Return [X, Y] of the center of cell containing provided text 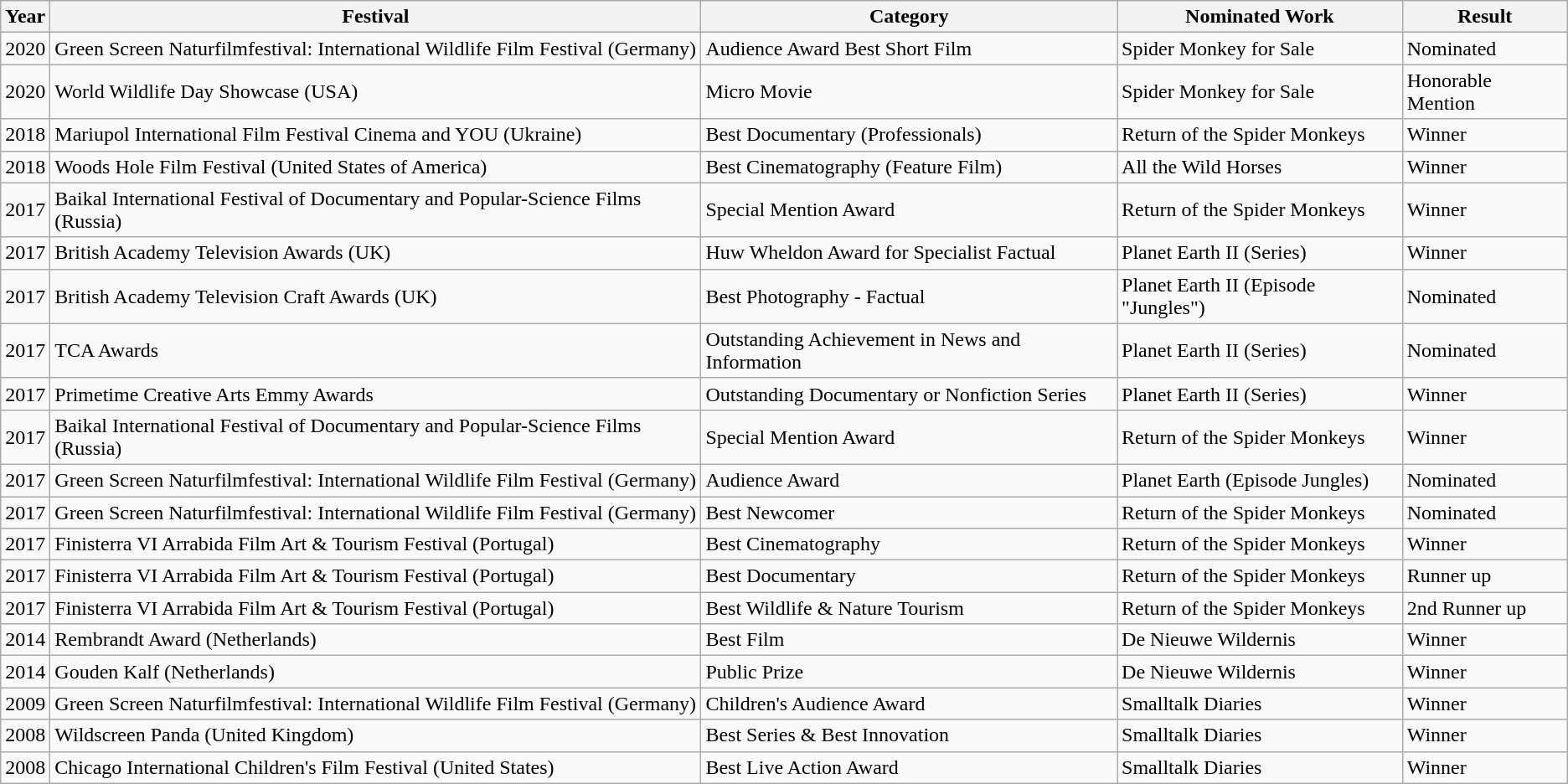
Outstanding Achievement in News and Information [910, 350]
Huw Wheldon Award for Specialist Factual [910, 253]
Gouden Kalf (Netherlands) [375, 672]
Year [25, 17]
Festival [375, 17]
Honorable Mention [1484, 92]
TCA Awards [375, 350]
Category [910, 17]
Audience Award Best Short Film [910, 49]
Wildscreen Panda (United Kingdom) [375, 735]
Planet Earth II (Episode "Jungles") [1260, 297]
Mariupol International Film Festival Cinema and YOU (Ukraine) [375, 135]
Best Photography - Factual [910, 297]
Children's Audience Award [910, 704]
Nominated Work [1260, 17]
Best Newcomer [910, 512]
Woods Hole Film Festival (United States of America) [375, 167]
Best Documentary [910, 576]
Chicago International Children's Film Festival (United States) [375, 767]
Runner up [1484, 576]
All the Wild Horses [1260, 167]
Rembrandt Award (Netherlands) [375, 640]
Public Prize [910, 672]
Best Series & Best Innovation [910, 735]
World Wildlife Day Showcase (USA) [375, 92]
Primetime Creative Arts Emmy Awards [375, 394]
Best Film [910, 640]
Result [1484, 17]
Best Live Action Award [910, 767]
British Academy Television Awards (UK) [375, 253]
Outstanding Documentary or Nonfiction Series [910, 394]
2nd Runner up [1484, 608]
Best Cinematography (Feature Film) [910, 167]
Best Wildlife & Nature Tourism [910, 608]
2009 [25, 704]
Micro Movie [910, 92]
Audience Award [910, 480]
Best Documentary (Professionals) [910, 135]
Best Cinematography [910, 544]
British Academy Television Craft Awards (UK) [375, 297]
Planet Earth (Episode Jungles) [1260, 480]
